Scan for the cell matching the given text and deliver its (x, y) coordinate at center. 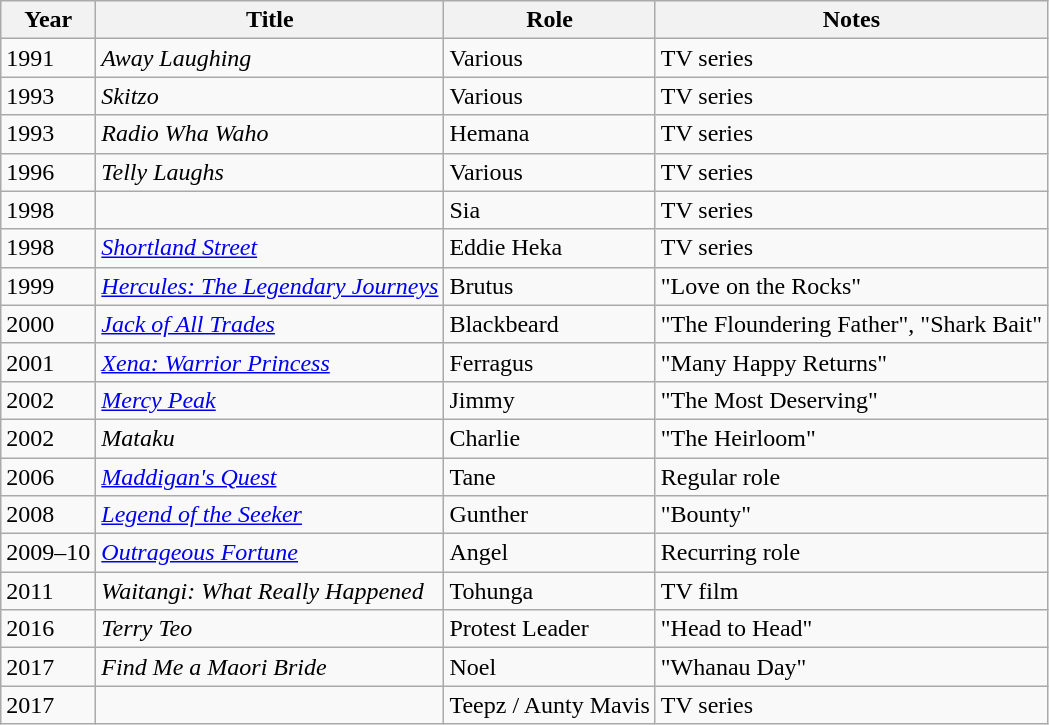
"Many Happy Returns" (851, 362)
Hemana (550, 134)
Jimmy (550, 400)
Teepz / Aunty Mavis (550, 705)
Brutus (550, 286)
1996 (48, 172)
Shortland Street (270, 248)
Tane (550, 477)
Notes (851, 20)
1999 (48, 286)
Jack of All Trades (270, 324)
Hercules: The Legendary Journeys (270, 286)
Gunther (550, 515)
"Head to Head" (851, 629)
Regular role (851, 477)
"The Heirloom" (851, 438)
Recurring role (851, 553)
TV film (851, 591)
Sia (550, 210)
1991 (48, 58)
Find Me a Maori Bride (270, 667)
Waitangi: What Really Happened (270, 591)
2001 (48, 362)
Telly Laughs (270, 172)
Outrageous Fortune (270, 553)
Mataku (270, 438)
Eddie Heka (550, 248)
Legend of the Seeker (270, 515)
Year (48, 20)
2006 (48, 477)
Title (270, 20)
"The Floundering Father", "Shark Bait" (851, 324)
Ferragus (550, 362)
Away Laughing (270, 58)
Mercy Peak (270, 400)
2011 (48, 591)
"Love on the Rocks" (851, 286)
Tohunga (550, 591)
"Whanau Day" (851, 667)
2000 (48, 324)
Maddigan's Quest (270, 477)
Noel (550, 667)
2008 (48, 515)
Blackbeard (550, 324)
Terry Teo (270, 629)
Skitzo (270, 96)
Role (550, 20)
Angel (550, 553)
"Bounty" (851, 515)
Protest Leader (550, 629)
"The Most Deserving" (851, 400)
Charlie (550, 438)
2009–10 (48, 553)
2016 (48, 629)
Xena: Warrior Princess (270, 362)
Radio Wha Waho (270, 134)
